For the text-containing cell, return its midpoint in [x, y] coordinate format. 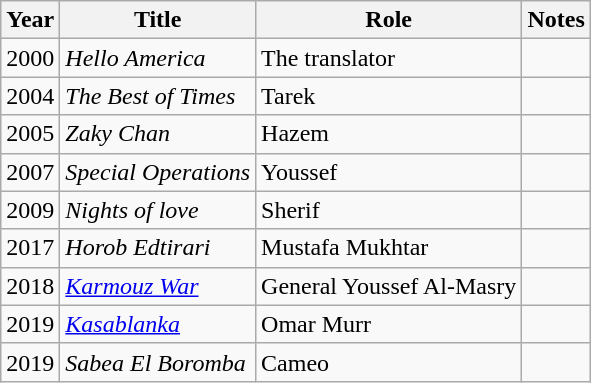
Hazem [389, 134]
2018 [30, 286]
Sabea El Boromba [158, 362]
Horob Edtirari [158, 248]
Cameo [389, 362]
Youssef [389, 172]
Omar Murr [389, 324]
Kasablanka [158, 324]
Special Operations [158, 172]
Title [158, 20]
Year [30, 20]
The translator [389, 58]
Tarek [389, 96]
Mustafa Mukhtar [389, 248]
The Best of Times [158, 96]
Hello America [158, 58]
Nights of love [158, 210]
Sherif [389, 210]
Role [389, 20]
2007 [30, 172]
Karmouz War [158, 286]
2009 [30, 210]
2000 [30, 58]
General Youssef Al-Masry [389, 286]
2017 [30, 248]
2005 [30, 134]
2004 [30, 96]
Zaky Chan [158, 134]
Notes [556, 20]
